Extract the (x, y) coordinate from the center of the cell holding the provided text.  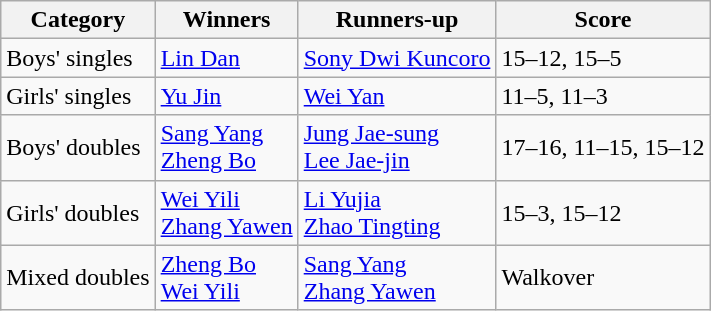
Jung Jae-sung Lee Jae-jin (397, 148)
Sang Yang Zhang Yawen (397, 278)
Winners (226, 20)
Boys' doubles (78, 148)
11–5, 11–3 (603, 96)
Girls' singles (78, 96)
Sony Dwi Kuncoro (397, 58)
Li Yujia Zhao Tingting (397, 212)
15–3, 15–12 (603, 212)
Yu Jin (226, 96)
Wei Yili Zhang Yawen (226, 212)
Zheng Bo Wei Yili (226, 278)
17–16, 11–15, 15–12 (603, 148)
Mixed doubles (78, 278)
Boys' singles (78, 58)
Runners-up (397, 20)
Girls' doubles (78, 212)
Score (603, 20)
Sang Yang Zheng Bo (226, 148)
Lin Dan (226, 58)
Category (78, 20)
Walkover (603, 278)
Wei Yan (397, 96)
15–12, 15–5 (603, 58)
